Capture the cell that displays the provided text and extract its [X, Y] central coordinate. 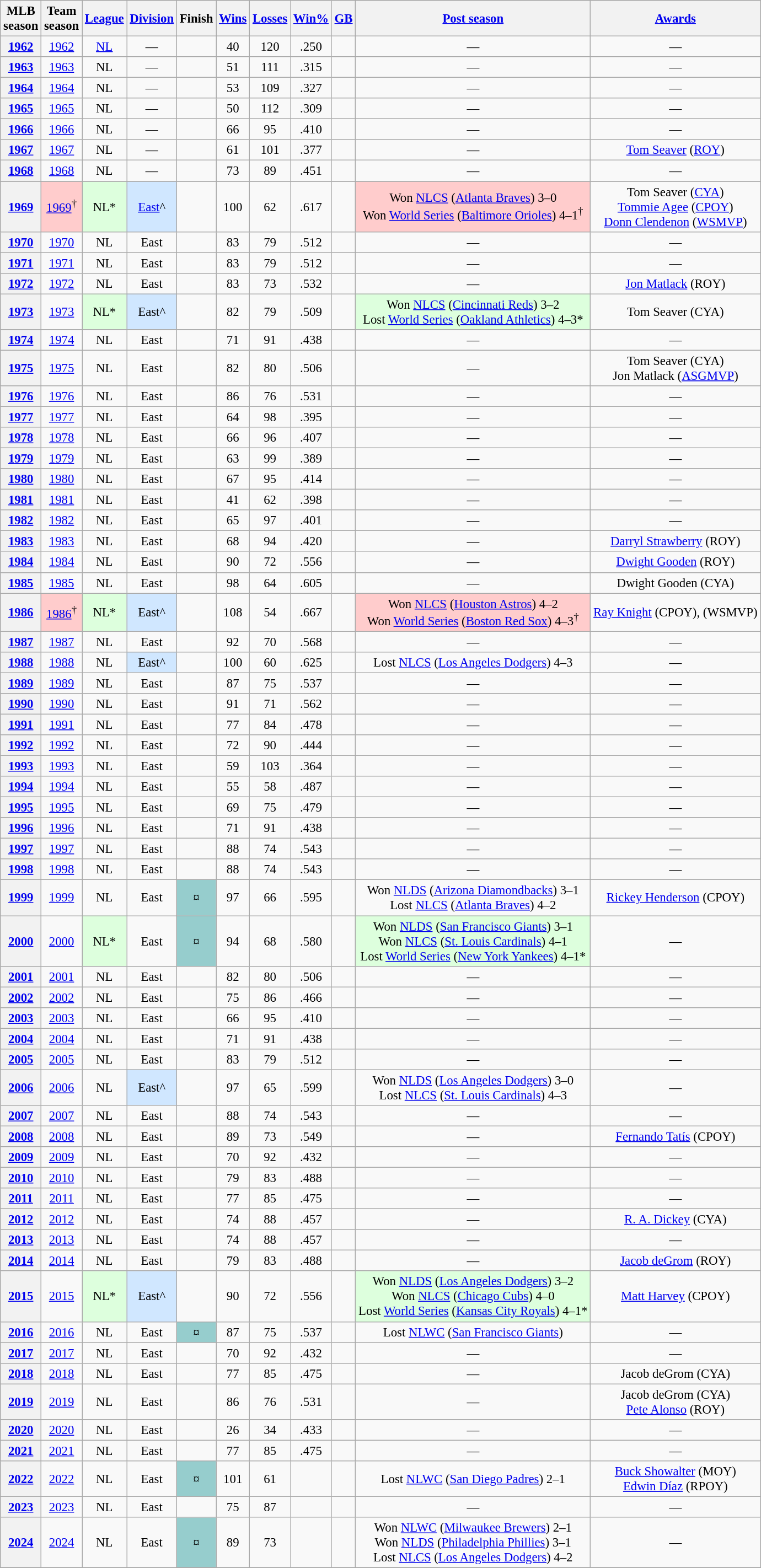
60 [270, 663]
Tom Seaver (CYA) [676, 312]
1969† [62, 207]
.605 [311, 583]
99 [270, 459]
103 [270, 766]
111 [270, 67]
Won NLDS (Los Angeles Dodgers) 3–0Lost NLCS (St. Louis Cardinals) 4–3 [473, 1087]
Tom Seaver (ROY) [676, 151]
.509 [311, 312]
Won NLCS (Cincinnati Reds) 3–2Lost World Series (Oakland Athletics) 4–3* [473, 312]
Rickey Henderson (CPOY) [676, 898]
96 [270, 438]
Won NLDS (Los Angeles Dodgers) 3–2Won NLCS (Chicago Cubs) 4–0Lost World Series (Kansas City Royals) 4–1* [473, 1297]
.532 [311, 283]
.433 [311, 1430]
Lost NLWC (San Diego Padres) 2–1 [473, 1479]
.451 [311, 171]
.364 [311, 766]
Win% [311, 19]
.549 [311, 1136]
34 [270, 1430]
Fernando Tatís (CPOY) [676, 1136]
Jacob deGrom (CYA) [676, 1373]
MLBseason [21, 19]
.595 [311, 898]
.667 [311, 612]
51 [233, 67]
.389 [311, 459]
Lost NLWC (San Francisco Giants) [473, 1332]
109 [270, 88]
Matt Harvey (CPOY) [676, 1297]
Jacob deGrom (CYA)Pete Alonso (ROY) [676, 1401]
55 [233, 787]
1986 [21, 612]
.398 [311, 500]
.401 [311, 520]
.580 [311, 941]
.568 [311, 642]
Darryl Strawberry (ROY) [676, 541]
Wins [233, 19]
58 [270, 787]
League [105, 19]
54 [270, 612]
.487 [311, 787]
.395 [311, 417]
69 [233, 808]
Won NLWC (Milwaukee Brewers) 2–1Won NLDS (Philadelphia Phillies) 3–1Lost NLCS (Los Angeles Dodgers) 4–2 [473, 1543]
67 [233, 479]
Teamseason [62, 19]
.407 [311, 438]
.599 [311, 1087]
GB [344, 19]
Jacob deGrom (ROY) [676, 1261]
Division [152, 19]
.444 [311, 745]
Lost NLCS (Los Angeles Dodgers) 4–3 [473, 663]
63 [233, 459]
59 [233, 766]
50 [233, 109]
Awards [676, 19]
R. A. Dickey (CYA) [676, 1220]
.478 [311, 724]
Won NLCS (Houston Astros) 4–2Won World Series (Boston Red Sox) 4–3† [473, 612]
Ray Knight (CPOY), (WSMVP) [676, 612]
.327 [311, 88]
.377 [311, 151]
Finish [196, 19]
.466 [311, 997]
108 [233, 612]
Losses [270, 19]
120 [270, 47]
Dwight Gooden (ROY) [676, 562]
Tom Seaver (CYA)Tommie Agee (CPOY)Donn Clendenon (WSMVP) [676, 207]
1969 [21, 207]
Jon Matlack (ROY) [676, 283]
.420 [311, 541]
Tom Seaver (CYA)Jon Matlack (ASGMVP) [676, 368]
.414 [311, 479]
53 [233, 88]
1986† [62, 612]
Post season [473, 19]
Dwight Gooden (CYA) [676, 583]
Buck Showalter (MOY)Edwin Díaz (RPOY) [676, 1479]
41 [233, 500]
112 [270, 109]
.617 [311, 207]
.479 [311, 808]
.315 [311, 67]
Won NLCS (Atlanta Braves) 3–0Won World Series (Baltimore Orioles) 4–1† [473, 207]
Won NLDS (San Francisco Giants) 3–1Won NLCS (St. Louis Cardinals) 4–1Lost World Series (New York Yankees) 4–1* [473, 941]
26 [233, 1430]
.562 [311, 704]
.625 [311, 663]
.309 [311, 109]
.250 [311, 47]
40 [233, 47]
Won NLDS (Arizona Diamondbacks) 3–1Lost NLCS (Atlanta Braves) 4–2 [473, 898]
84 [270, 724]
